Search for the cell housing the specified text and yield its [X, Y] center coordinate. 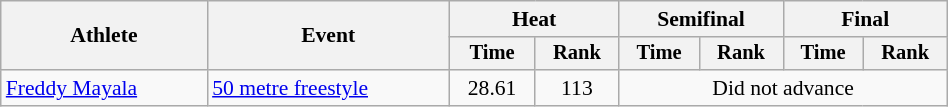
Freddy Mayala [104, 88]
Did not advance [783, 88]
Final [865, 19]
Athlete [104, 36]
28.61 [492, 88]
113 [577, 88]
Semifinal [701, 19]
Event [328, 36]
Heat [534, 19]
50 metre freestyle [328, 88]
